Determine the [X, Y] coordinate at the center of the cell enclosing the given text.  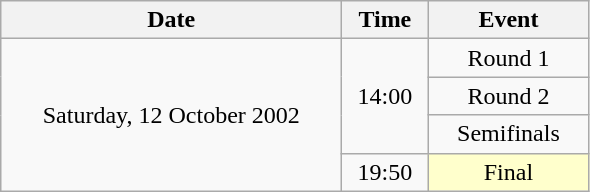
Final [508, 172]
Semifinals [508, 134]
Saturday, 12 October 2002 [172, 115]
19:50 [385, 172]
Round 1 [508, 58]
Time [385, 20]
Date [172, 20]
Event [508, 20]
Round 2 [508, 96]
14:00 [385, 96]
